For the text-containing cell, return its midpoint in (x, y) coordinate format. 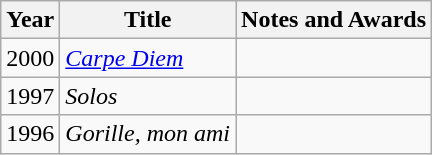
Notes and Awards (334, 20)
Year (30, 20)
Carpe Diem (148, 58)
Gorille, mon ami (148, 134)
2000 (30, 58)
1997 (30, 96)
1996 (30, 134)
Title (148, 20)
Solos (148, 96)
